Return the (X, Y) coordinate for the center point of the cell that contains the specified text.  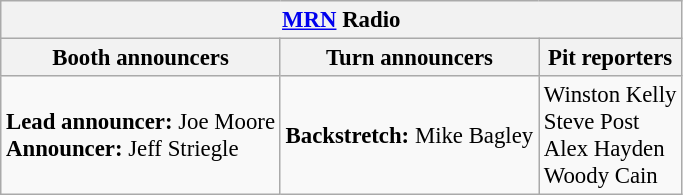
Turn announcers (409, 58)
Pit reporters (610, 58)
Lead announcer: Joe MooreAnnouncer: Jeff Striegle (141, 136)
Winston KellySteve PostAlex HaydenWoody Cain (610, 136)
Booth announcers (141, 58)
Backstretch: Mike Bagley (409, 136)
MRN Radio (342, 20)
